Capture the cell that displays the provided text and extract its (x, y) central coordinate. 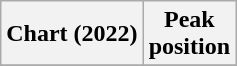
Chart (2022) (72, 34)
Peakposition (189, 34)
